From the cell containing the given text, extract its center point as (x, y) coordinate. 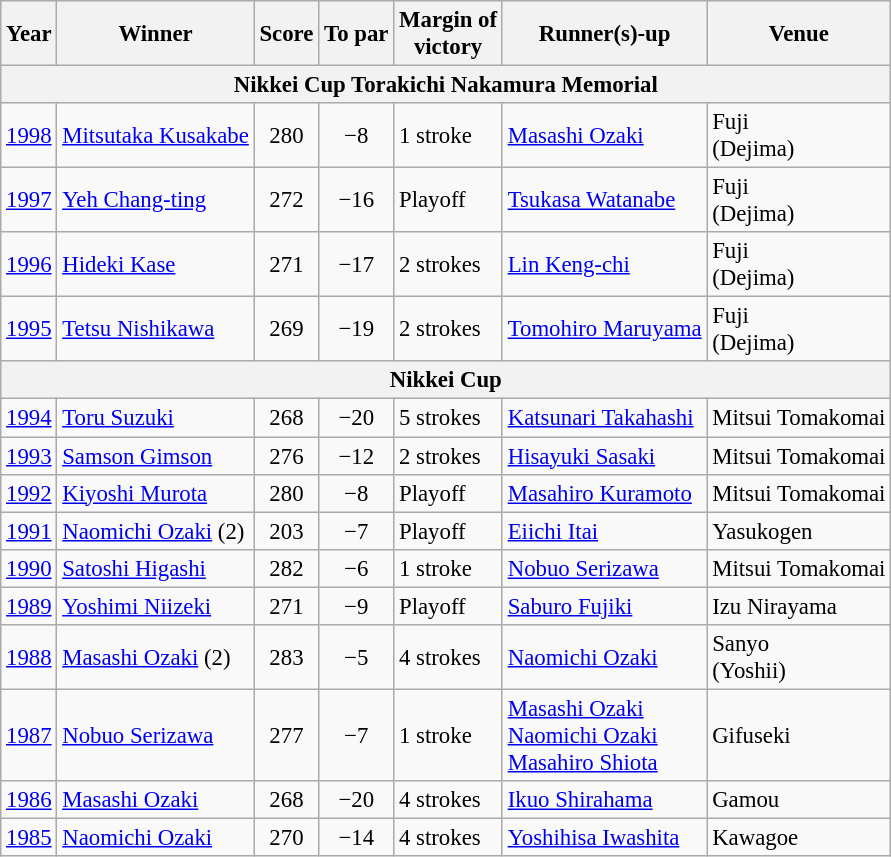
Nikkei Cup (446, 381)
Kawagoe (799, 837)
1997 (29, 200)
Gamou (799, 800)
1993 (29, 456)
Yoshimi Niizeki (156, 606)
−16 (356, 200)
Masashi Ozaki Naomichi Ozaki Masahiro Shiota (604, 735)
Ikuo Shirahama (604, 800)
272 (286, 200)
Hideki Kase (156, 264)
276 (286, 456)
Score (286, 34)
Katsunari Takahashi (604, 418)
203 (286, 531)
1988 (29, 658)
1998 (29, 136)
Gifuseki (799, 735)
Hisayuki Sasaki (604, 456)
Nikkei Cup Torakichi Nakamura Memorial (446, 85)
1991 (29, 531)
270 (286, 837)
Yasukogen (799, 531)
282 (286, 568)
Margin ofvictory (448, 34)
−12 (356, 456)
Tsukasa Watanabe (604, 200)
5 strokes (448, 418)
Sanyo(Yoshii) (799, 658)
Yeh Chang-ting (156, 200)
Masashi Ozaki (2) (156, 658)
Tetsu Nishikawa (156, 330)
Lin Keng-chi (604, 264)
Saburo Fujiki (604, 606)
1995 (29, 330)
Winner (156, 34)
Year (29, 34)
Mitsutaka Kusakabe (156, 136)
To par (356, 34)
Samson Gimson (156, 456)
Naomichi Ozaki (2) (156, 531)
1985 (29, 837)
−19 (356, 330)
1992 (29, 493)
283 (286, 658)
Toru Suzuki (156, 418)
Runner(s)-up (604, 34)
Izu Nirayama (799, 606)
−5 (356, 658)
Venue (799, 34)
1996 (29, 264)
Tomohiro Maruyama (604, 330)
−6 (356, 568)
269 (286, 330)
−14 (356, 837)
1986 (29, 800)
−9 (356, 606)
277 (286, 735)
1989 (29, 606)
Satoshi Higashi (156, 568)
Kiyoshi Murota (156, 493)
1990 (29, 568)
Eiichi Itai (604, 531)
1987 (29, 735)
Yoshihisa Iwashita (604, 837)
1994 (29, 418)
−17 (356, 264)
Masahiro Kuramoto (604, 493)
